Determine the (x, y) coordinate at the center of the cell enclosing the given text.  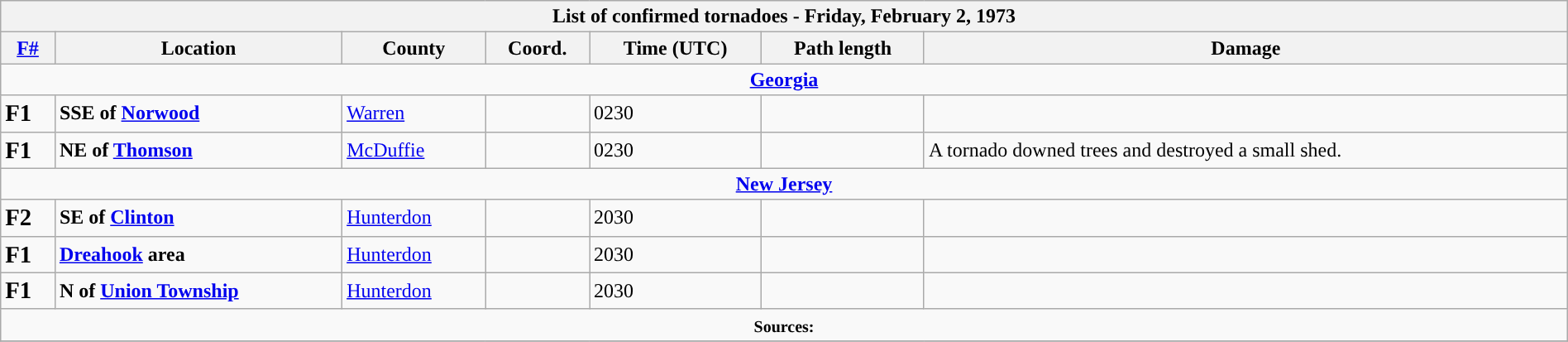
F2 (28, 218)
F# (28, 48)
List of confirmed tornadoes - Friday, February 2, 1973 (784, 17)
Damage (1245, 48)
Coord. (538, 48)
Time (UTC) (676, 48)
New Jersey (784, 184)
Sources: (784, 325)
SE of Clinton (198, 218)
N of Union Township (198, 291)
SSE of Norwood (198, 113)
Warren (414, 113)
Georgia (784, 79)
County (414, 48)
NE of Thomson (198, 150)
Dreahook area (198, 254)
Location (198, 48)
Path length (844, 48)
McDuffie (414, 150)
A tornado downed trees and destroyed a small shed. (1245, 150)
